Capture the cell that displays the provided text and extract its (x, y) central coordinate. 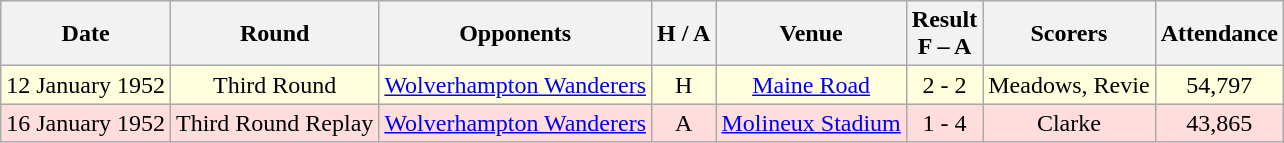
1 - 4 (944, 123)
Molineux Stadium (811, 123)
H (684, 85)
16 January 1952 (86, 123)
Attendance (1219, 34)
Third Round (274, 85)
54,797 (1219, 85)
Date (86, 34)
A (684, 123)
Venue (811, 34)
Scorers (1069, 34)
Third Round Replay (274, 123)
Opponents (516, 34)
H / A (684, 34)
Clarke (1069, 123)
43,865 (1219, 123)
Meadows, Revie (1069, 85)
ResultF – A (944, 34)
Maine Road (811, 85)
12 January 1952 (86, 85)
Round (274, 34)
2 - 2 (944, 85)
